Detect which cell encompasses the target text, then output its [X, Y] center coordinate. 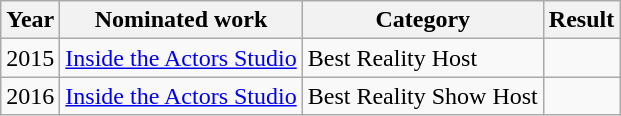
2015 [30, 58]
2016 [30, 96]
Result [581, 20]
Nominated work [181, 20]
Year [30, 20]
Best Reality Host [422, 58]
Category [422, 20]
Best Reality Show Host [422, 96]
